Capture the cell that displays the provided text and extract its (x, y) central coordinate. 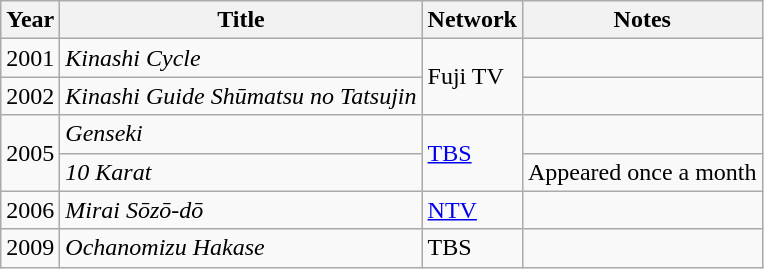
NTV (472, 210)
Title (241, 20)
2002 (30, 96)
2001 (30, 58)
Kinashi Guide Shūmatsu no Tatsujin (241, 96)
Year (30, 20)
Genseki (241, 134)
Ochanomizu Hakase (241, 248)
10 Karat (241, 172)
Mirai Sōzō-dō (241, 210)
2009 (30, 248)
Appeared once a month (642, 172)
Network (472, 20)
2006 (30, 210)
Notes (642, 20)
Fuji TV (472, 77)
2005 (30, 153)
Kinashi Cycle (241, 58)
